Determine the [X, Y] coordinate at the center of the cell enclosing the given text.  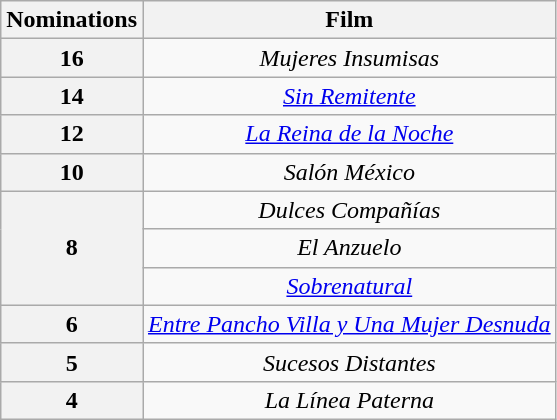
Mujeres Insumisas [349, 58]
16 [72, 58]
Nominations [72, 20]
La Reina de la Noche [349, 134]
Entre Pancho Villa y Una Mujer Desnuda [349, 324]
El Anzuelo [349, 248]
Sin Remitente [349, 96]
8 [72, 248]
4 [72, 400]
Salón México [349, 172]
6 [72, 324]
5 [72, 362]
10 [72, 172]
Sucesos Distantes [349, 362]
12 [72, 134]
La Línea Paterna [349, 400]
Sobrenatural [349, 286]
Film [349, 20]
Dulces Compañías [349, 210]
14 [72, 96]
